Detect which cell encompasses the target text, then output its (x, y) center coordinate. 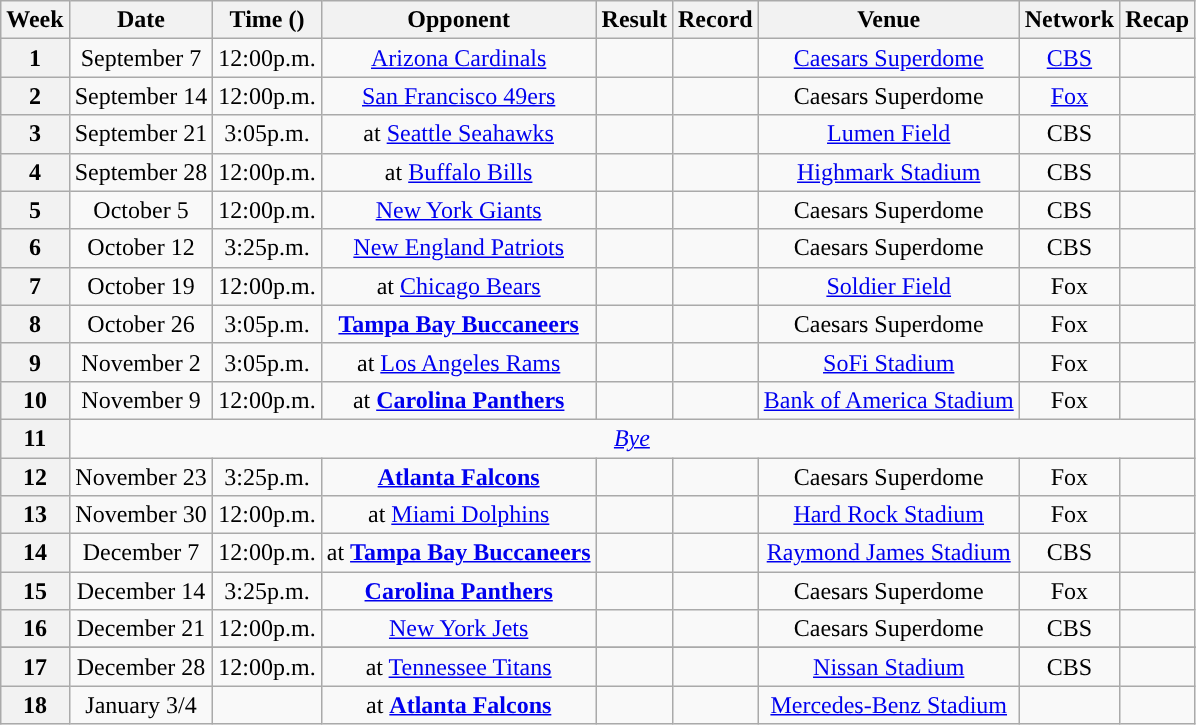
December 28 (141, 667)
Carolina Panthers (458, 591)
Bank of America Stadium (888, 400)
16 (35, 629)
8 (35, 324)
Opponent (458, 20)
2 (35, 96)
Highmark Stadium (888, 172)
18 (35, 705)
at Buffalo Bills (458, 172)
Tampa Bay Buccaneers (458, 324)
11 (35, 438)
5 (35, 210)
December 14 (141, 591)
September 14 (141, 96)
9 (35, 362)
Date (141, 20)
October 26 (141, 324)
Record (715, 20)
at Los Angeles Rams (458, 362)
1 (35, 58)
Venue (888, 20)
Mercedes-Benz Stadium (888, 705)
September 21 (141, 134)
Time () (267, 20)
September 28 (141, 172)
November 23 (141, 477)
at Carolina Panthers (458, 400)
December 7 (141, 553)
November 30 (141, 515)
Arizona Cardinals (458, 58)
3 (35, 134)
Atlanta Falcons (458, 477)
at Chicago Bears (458, 286)
New York Jets (458, 629)
Result (634, 20)
October 19 (141, 286)
10 (35, 400)
October 12 (141, 248)
at Tampa Bay Buccaneers (458, 553)
at Seattle Seahawks (458, 134)
Nissan Stadium (888, 667)
17 (35, 667)
November 2 (141, 362)
Recap (1158, 20)
7 (35, 286)
September 7 (141, 58)
at Atlanta Falcons (458, 705)
Raymond James Stadium (888, 553)
13 (35, 515)
October 5 (141, 210)
New England Patriots (458, 248)
November 9 (141, 400)
4 (35, 172)
Hard Rock Stadium (888, 515)
Week (35, 20)
14 (35, 553)
Soldier Field (888, 286)
at Miami Dolphins (458, 515)
6 (35, 248)
12 (35, 477)
15 (35, 591)
Bye (632, 438)
Network (1069, 20)
January 3/4 (141, 705)
San Francisco 49ers (458, 96)
New York Giants (458, 210)
SoFi Stadium (888, 362)
at Tennessee Titans (458, 667)
Lumen Field (888, 134)
December 21 (141, 629)
